Output the [x, y] coordinate of the center of the cell containing the given text.  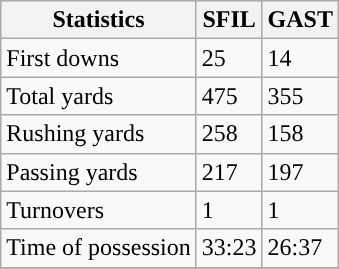
14 [300, 58]
Time of possession [99, 248]
Total yards [99, 96]
258 [229, 134]
475 [229, 96]
26:37 [300, 248]
217 [229, 172]
158 [300, 134]
355 [300, 96]
GAST [300, 20]
Rushing yards [99, 134]
Turnovers [99, 210]
First downs [99, 58]
Statistics [99, 20]
197 [300, 172]
33:23 [229, 248]
25 [229, 58]
Passing yards [99, 172]
SFIL [229, 20]
